From the cell containing the given text, extract its center point as (X, Y) coordinate. 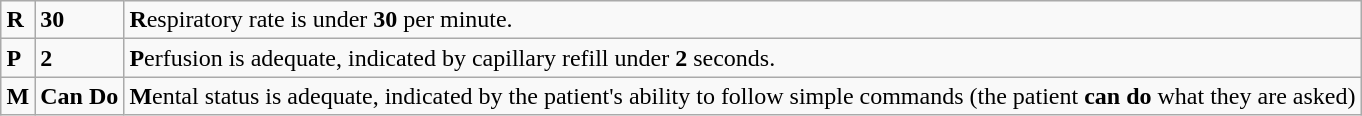
R (18, 20)
Mental status is adequate, indicated by the patient's ability to follow simple commands (the patient can do what they are asked) (742, 96)
P (18, 58)
M (18, 96)
Respiratory rate is under 30 per minute. (742, 20)
2 (80, 58)
30 (80, 20)
Can Do (80, 96)
Perfusion is adequate, indicated by capillary refill under 2 seconds. (742, 58)
